Provide the (x, y) coordinate of the cell's center where the given text is located.  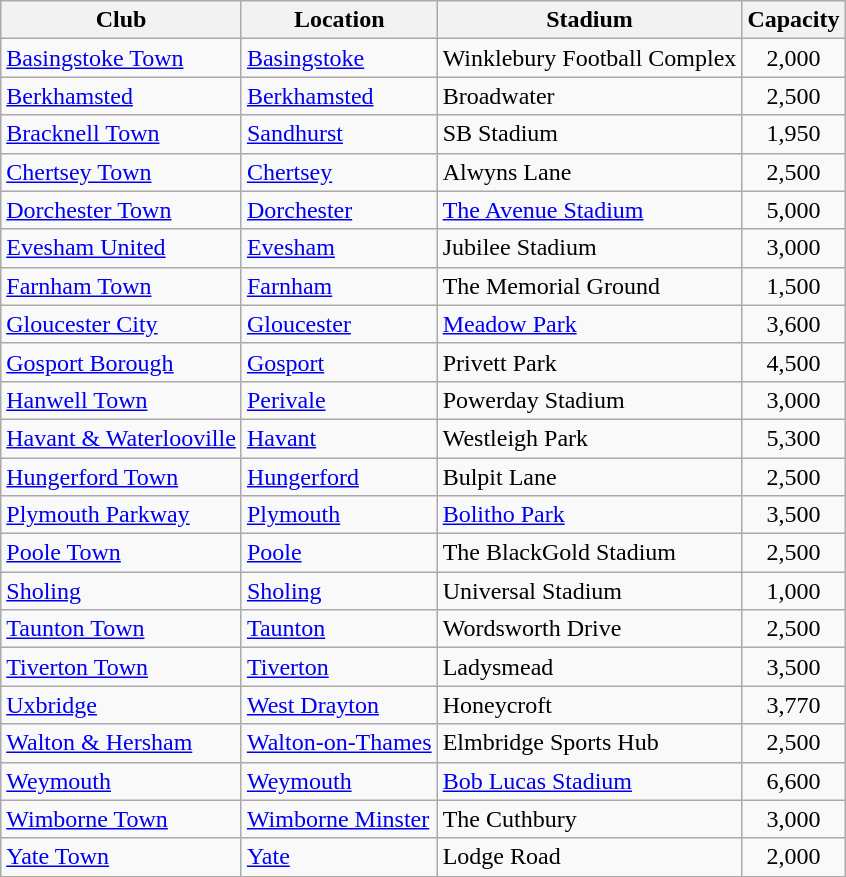
Havant & Waterlooville (122, 438)
Gosport (339, 362)
Broadwater (590, 96)
Wimborne Minster (339, 819)
West Drayton (339, 705)
Gloucester (339, 324)
Capacity (794, 20)
Yate (339, 857)
The Cuthbury (590, 819)
5,300 (794, 438)
Club (122, 20)
Ladysmead (590, 667)
Wordsworth Drive (590, 629)
Bolitho Park (590, 515)
5,000 (794, 210)
Basingstoke (339, 58)
Hungerford (339, 477)
Taunton Town (122, 629)
Alwyns Lane (590, 172)
Farnham (339, 286)
Elmbridge Sports Hub (590, 743)
Sandhurst (339, 134)
Farnham Town (122, 286)
Meadow Park (590, 324)
Chertsey Town (122, 172)
The Memorial Ground (590, 286)
1,950 (794, 134)
Hanwell Town (122, 400)
Chertsey (339, 172)
Perivale (339, 400)
Bracknell Town (122, 134)
Uxbridge (122, 705)
Poole (339, 553)
Dorchester (339, 210)
Powerday Stadium (590, 400)
Location (339, 20)
6,600 (794, 781)
Westleigh Park (590, 438)
Dorchester Town (122, 210)
Evesham United (122, 248)
Plymouth (339, 515)
Tiverton Town (122, 667)
Stadium (590, 20)
Walton-on-Thames (339, 743)
1,000 (794, 591)
Universal Stadium (590, 591)
Yate Town (122, 857)
Winklebury Football Complex (590, 58)
Lodge Road (590, 857)
The Avenue Stadium (590, 210)
Gosport Borough (122, 362)
Havant (339, 438)
Basingstoke Town (122, 58)
Bob Lucas Stadium (590, 781)
Honeycroft (590, 705)
Gloucester City (122, 324)
1,500 (794, 286)
Evesham (339, 248)
The BlackGold Stadium (590, 553)
Poole Town (122, 553)
Tiverton (339, 667)
SB Stadium (590, 134)
3,770 (794, 705)
3,600 (794, 324)
Privett Park (590, 362)
Bulpit Lane (590, 477)
Hungerford Town (122, 477)
Taunton (339, 629)
Wimborne Town (122, 819)
Jubilee Stadium (590, 248)
4,500 (794, 362)
Plymouth Parkway (122, 515)
Walton & Hersham (122, 743)
